Capture the cell that displays the provided text and extract its [x, y] central coordinate. 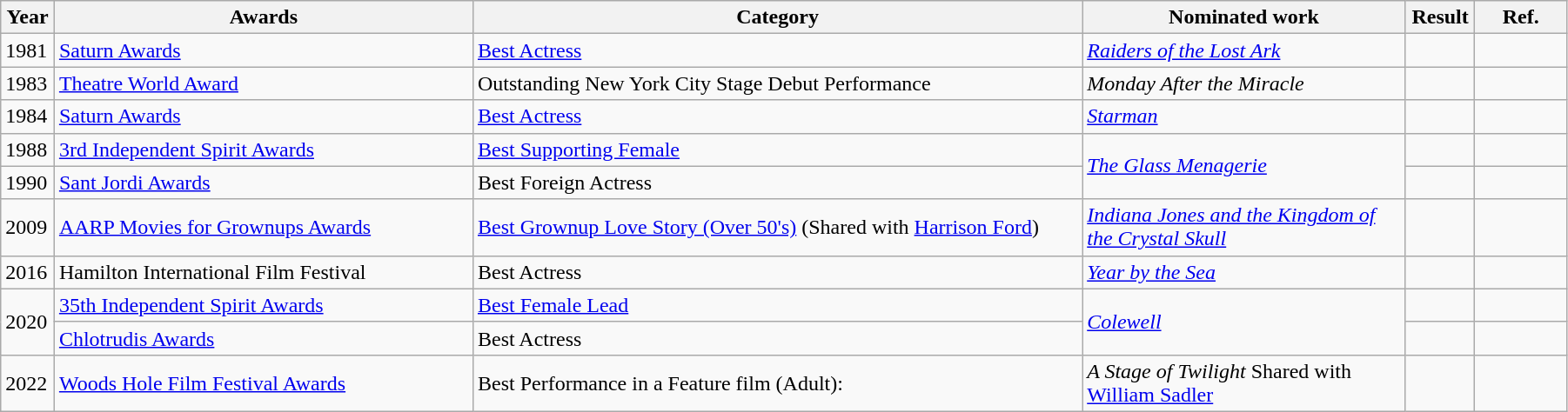
1984 [28, 116]
1983 [28, 83]
Woods Hole Film Festival Awards [263, 382]
3rd Independent Spirit Awards [263, 150]
Starman [1244, 116]
2022 [28, 382]
Year [28, 17]
Colewell [1244, 322]
Best Performance in a Feature film (Adult): [777, 382]
1981 [28, 50]
Best Grownup Love Story (Over 50's) (Shared with Harrison Ford) [777, 228]
Theatre World Award [263, 83]
Sant Jordi Awards [263, 183]
Nominated work [1244, 17]
Chlotrudis Awards [263, 338]
AARP Movies for Grownups Awards [263, 228]
Hamilton International Film Festival [263, 272]
The Glass Menagerie [1244, 166]
Year by the Sea [1244, 272]
1988 [28, 150]
Best Supporting Female [777, 150]
1990 [28, 183]
2020 [28, 322]
Best Foreign Actress [777, 183]
Awards [263, 17]
35th Independent Spirit Awards [263, 305]
Best Female Lead [777, 305]
Result [1440, 17]
Category [777, 17]
Outstanding New York City Stage Debut Performance [777, 83]
Raiders of the Lost Ark [1244, 50]
2016 [28, 272]
2009 [28, 228]
A Stage of Twilight Shared with William Sadler [1244, 382]
Indiana Jones and the Kingdom of the Crystal Skull [1244, 228]
Ref. [1521, 17]
Monday After the Miracle [1244, 83]
